Find where the given text appears and provide that cell's center as (x, y) coordinate. 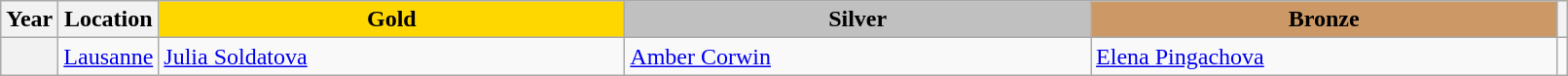
Elena Pingachova (1324, 57)
Silver (858, 19)
Julia Soldatova (391, 57)
Lausanne (109, 57)
Year (29, 19)
Amber Corwin (858, 57)
Gold (391, 19)
Location (109, 19)
Bronze (1324, 19)
